Return the (X, Y) coordinate for the center point of the cell that contains the specified text.  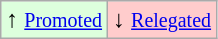
↓ Relegated (162, 20)
↑ Promoted (54, 20)
